Output the [X, Y] coordinate of the center of the cell containing the given text.  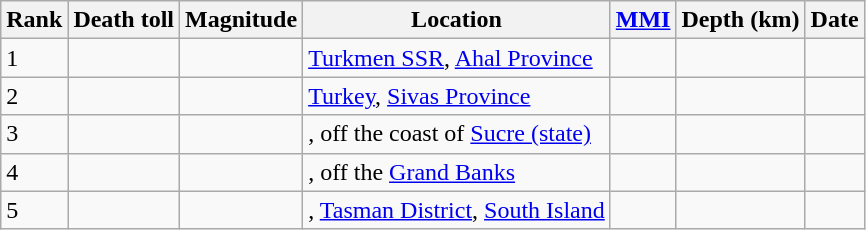
1 [34, 58]
Date [834, 20]
MMI [643, 20]
Death toll [124, 20]
, Tasman District, South Island [457, 210]
, off the Grand Banks [457, 172]
2 [34, 96]
Magnitude [242, 20]
3 [34, 134]
5 [34, 210]
Depth (km) [740, 20]
4 [34, 172]
Turkey, Sivas Province [457, 96]
Location [457, 20]
Turkmen SSR, Ahal Province [457, 58]
, off the coast of Sucre (state) [457, 134]
Rank [34, 20]
